From the cell containing the given text, extract its center point as [X, Y] coordinate. 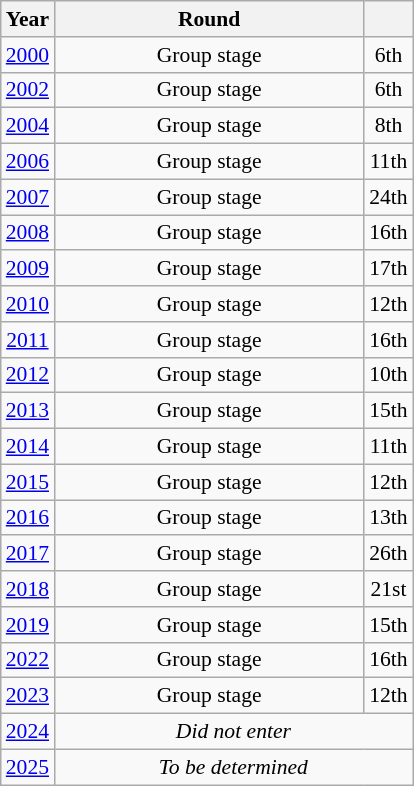
10th [388, 375]
26th [388, 554]
Round [209, 19]
21st [388, 589]
2013 [28, 411]
2000 [28, 55]
2012 [28, 375]
13th [388, 518]
2024 [28, 732]
24th [388, 197]
2017 [28, 554]
2008 [28, 233]
2006 [28, 162]
2014 [28, 447]
2010 [28, 304]
2018 [28, 589]
2007 [28, 197]
Year [28, 19]
2025 [28, 767]
2015 [28, 482]
8th [388, 126]
To be determined [234, 767]
2011 [28, 340]
2019 [28, 625]
2002 [28, 90]
2016 [28, 518]
Did not enter [234, 732]
2009 [28, 269]
2023 [28, 696]
2022 [28, 660]
17th [388, 269]
2004 [28, 126]
